Detect which cell encompasses the target text, then output its (x, y) center coordinate. 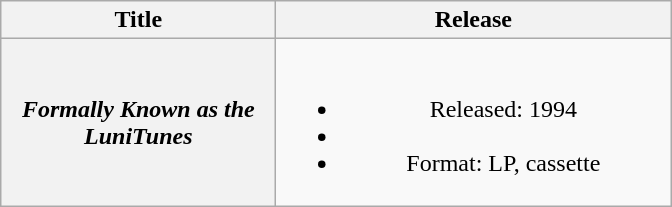
Release (474, 20)
Title (138, 20)
Formally Known as the LuniTunes (138, 122)
Released: 1994Format: LP, cassette (474, 122)
